Provide the [X, Y] coordinate of the cell's center where the given text is located.  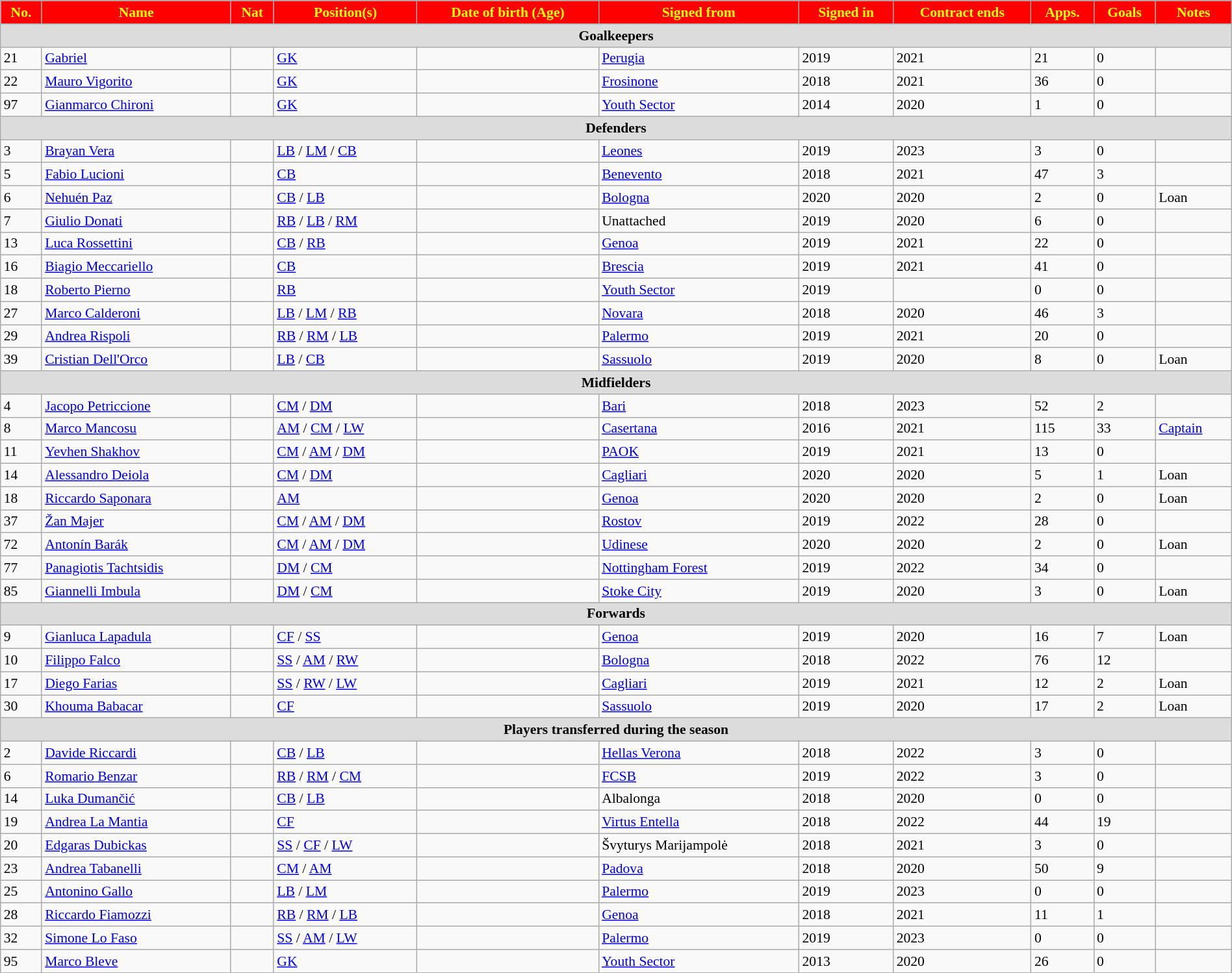
Marco Calderoni [136, 313]
44 [1062, 822]
77 [21, 568]
47 [1062, 175]
Signed in [846, 12]
Riccardo Fiamozzi [136, 915]
26 [1062, 961]
Midfielders [616, 383]
SS / RW / LW [346, 683]
50 [1062, 868]
LB / LM / CB [346, 151]
Nat [252, 12]
46 [1062, 313]
Andrea Rispoli [136, 336]
Romario Benzar [136, 776]
2014 [846, 105]
Giulio Donati [136, 221]
Frosinone [699, 82]
Biagio Meccariello [136, 267]
Brayan Vera [136, 151]
RB / LB / RM [346, 221]
27 [21, 313]
33 [1124, 429]
Contract ends [962, 12]
76 [1062, 661]
Gianmarco Chironi [136, 105]
Position(s) [346, 12]
23 [21, 868]
Riccardo Saponara [136, 498]
52 [1062, 406]
Antonino Gallo [136, 892]
Leones [699, 151]
Goalkeepers [616, 36]
CM / AM [346, 868]
Simone Lo Faso [136, 938]
Stoke City [699, 591]
Albalonga [699, 799]
36 [1062, 82]
Diego Farias [136, 683]
Novara [699, 313]
Cristian Dell'Orco [136, 360]
Marco Mancosu [136, 429]
30 [21, 707]
CB / RB [346, 244]
Rostov [699, 522]
Antonín Barák [136, 545]
Yevhen Shakhov [136, 452]
AM [346, 498]
SS / AM / RW [346, 661]
85 [21, 591]
Andrea La Mantia [136, 822]
Defenders [616, 128]
Padova [699, 868]
Nehuén Paz [136, 197]
Andrea Tabanelli [136, 868]
Gabriel [136, 58]
PAOK [699, 452]
FCSB [699, 776]
Perugia [699, 58]
Marco Bleve [136, 961]
Date of birth (Age) [508, 12]
10 [21, 661]
Virtus Entella [699, 822]
2016 [846, 429]
Mauro Vigorito [136, 82]
Švyturys Marijampolė [699, 846]
RB / RM / CM [346, 776]
Name [136, 12]
LB / LM [346, 892]
Filippo Falco [136, 661]
Apps. [1062, 12]
RB [346, 290]
Casertana [699, 429]
Panagiotis Tachtsidis [136, 568]
SS / AM / LW [346, 938]
Žan Majer [136, 522]
95 [21, 961]
Edgaras Dubickas [136, 846]
AM / CM / LW [346, 429]
29 [21, 336]
Notes [1193, 12]
115 [1062, 429]
CF / SS [346, 637]
Nottingham Forest [699, 568]
Players transferred during the season [616, 730]
No. [21, 12]
2013 [846, 961]
Jacopo Petriccione [136, 406]
37 [21, 522]
SS / CF / LW [346, 846]
Luca Rossettini [136, 244]
Gianluca Lapadula [136, 637]
Unattached [699, 221]
Davide Riccardi [136, 753]
LB / LM / RB [346, 313]
Udinese [699, 545]
25 [21, 892]
Luka Dumančić [136, 799]
Captain [1193, 429]
Bari [699, 406]
32 [21, 938]
Signed from [699, 12]
LB / CB [346, 360]
Goals [1124, 12]
Hellas Verona [699, 753]
Khouma Babacar [136, 707]
4 [21, 406]
Forwards [616, 614]
Alessandro Deiola [136, 475]
39 [21, 360]
Brescia [699, 267]
Roberto Pierno [136, 290]
34 [1062, 568]
97 [21, 105]
Benevento [699, 175]
72 [21, 545]
41 [1062, 267]
Fabio Lucioni [136, 175]
Giannelli Imbula [136, 591]
